Locate the cell with the specified text and output its (x, y) center coordinate. 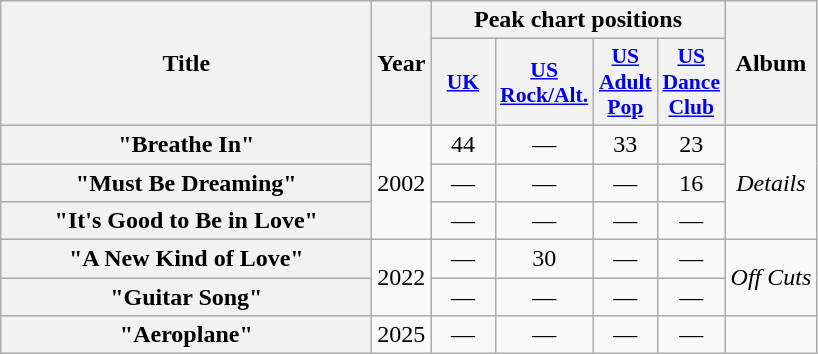
USAdultPop (625, 82)
"A New Kind of Love" (186, 259)
Title (186, 64)
"Guitar Song" (186, 297)
2002 (402, 182)
2025 (402, 335)
Album (771, 64)
"Breathe In" (186, 144)
44 (463, 144)
"Aeroplane" (186, 335)
"It's Good to Be in Love" (186, 221)
"Must Be Dreaming" (186, 183)
23 (691, 144)
2022 (402, 278)
USDanceClub (691, 82)
Peak chart positions (578, 20)
Details (771, 182)
Off Cuts (771, 278)
USRock/Alt. (544, 82)
30 (544, 259)
16 (691, 183)
33 (625, 144)
UK (463, 82)
Year (402, 64)
